Extract the [X, Y] coordinate from the center of the cell holding the provided text.  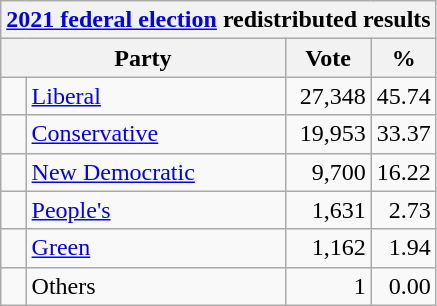
Vote [328, 58]
New Democratic [156, 172]
16.22 [404, 172]
Others [156, 286]
1.94 [404, 248]
% [404, 58]
1,631 [328, 210]
9,700 [328, 172]
45.74 [404, 96]
0.00 [404, 286]
Green [156, 248]
Liberal [156, 96]
1 [328, 286]
2.73 [404, 210]
Party [143, 58]
Conservative [156, 134]
People's [156, 210]
33.37 [404, 134]
27,348 [328, 96]
2021 federal election redistributed results [218, 20]
1,162 [328, 248]
19,953 [328, 134]
